Detect which cell encompasses the target text, then output its (X, Y) center coordinate. 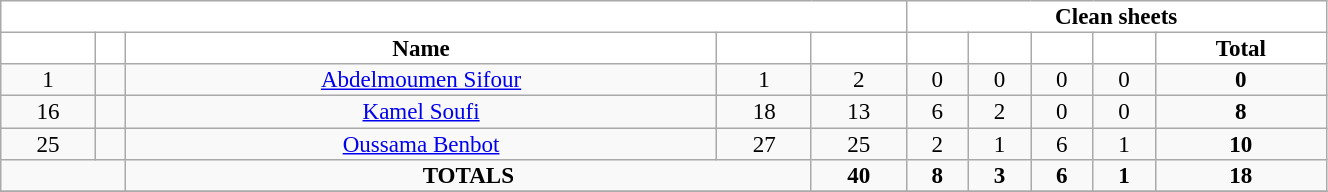
Abdelmoumen Sifour (421, 80)
Clean sheets (1116, 17)
Kamel Soufi (421, 112)
13 (858, 112)
16 (48, 112)
Oussama Benbot (421, 144)
TOTALS (468, 176)
Name (421, 49)
40 (858, 176)
Total (1240, 49)
27 (764, 144)
10 (1240, 144)
3 (999, 176)
